Output the [X, Y] coordinate of the center of the cell containing the given text.  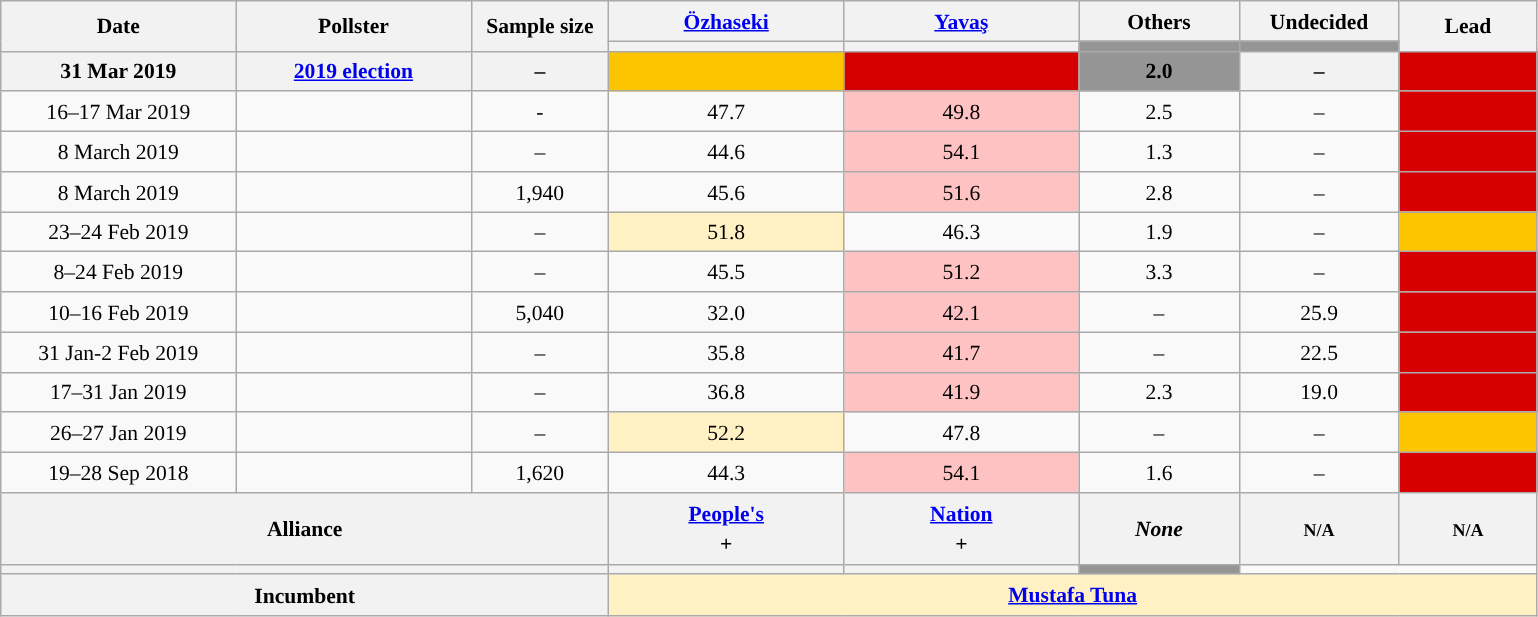
26–27 Jan 2019 [118, 433]
46.3 [962, 232]
23–24 Feb 2019 [118, 232]
47.7 [726, 112]
51.6 [962, 192]
2.5 [1159, 112]
22.5 [1319, 352]
19.0 [1319, 392]
31 Jan-2 Feb 2019 [118, 352]
Yavaş [962, 21]
None [1159, 529]
51.8 [726, 232]
36.8 [726, 392]
31 Mar 2019 [118, 71]
32.0 [726, 312]
44.6 [726, 152]
19–28 Sep 2018 [118, 473]
25.9 [1319, 312]
2019 election [354, 71]
44.3 [726, 473]
5,040 [540, 312]
1.9 [1159, 232]
Lead [1468, 26]
47.8 [962, 433]
16–17 Mar 2019 [118, 112]
1,940 [540, 192]
41.9 [962, 392]
41.7 [962, 352]
Mustafa Tuna [1073, 596]
1.3 [1159, 152]
51.2 [962, 272]
42.1 [962, 312]
45.6 [726, 192]
Özhaseki [726, 21]
10–16 Feb 2019 [118, 312]
Alliance [305, 529]
Pollster [354, 26]
Sample size [540, 26]
People's + [726, 529]
2.8 [1159, 192]
8–24 Feb 2019 [118, 272]
3.3 [1159, 272]
49.8 [962, 112]
1,620 [540, 473]
Others [1159, 21]
2.0 [1159, 71]
Incumbent [305, 596]
2.3 [1159, 392]
35.8 [726, 352]
Undecided [1319, 21]
- [540, 112]
52.2 [726, 433]
Date [118, 26]
1.6 [1159, 473]
Nation + [962, 529]
45.5 [726, 272]
17–31 Jan 2019 [118, 392]
